Scan for the cell matching the given text and deliver its [x, y] coordinate at center. 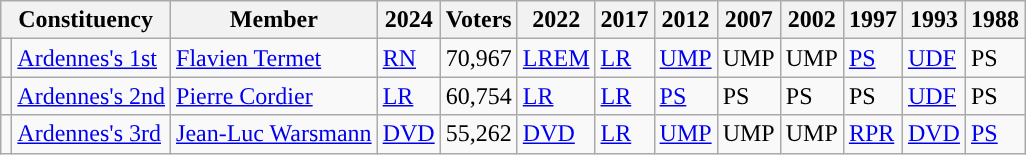
Ardennes's 1st [92, 58]
Voters [478, 20]
1993 [934, 20]
1988 [994, 20]
1997 [872, 20]
RN [408, 58]
Constituency [86, 20]
60,754 [478, 96]
2007 [748, 20]
2002 [812, 20]
2024 [408, 20]
Ardennes's 2nd [92, 96]
Ardennes's 3rd [92, 134]
Jean-Luc Warsmann [274, 134]
Pierre Cordier [274, 96]
2017 [624, 20]
70,967 [478, 58]
Flavien Termet [274, 58]
RPR [872, 134]
Member [274, 20]
LREM [556, 58]
2012 [686, 20]
55,262 [478, 134]
2022 [556, 20]
